Detect which cell encompasses the target text, then output its (x, y) center coordinate. 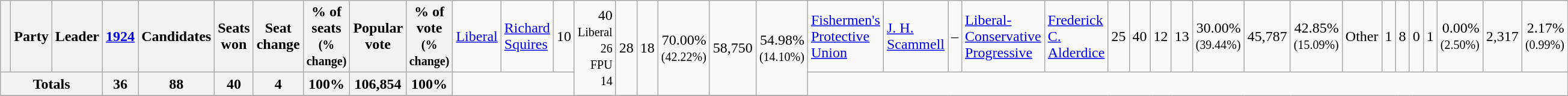
1924 (120, 36)
J. H. Scammell (915, 36)
40Liberal 26FPU 14 (595, 48)
Richard Squires (527, 36)
30.00%(39.44%) (1218, 36)
18 (647, 48)
% of vote(% change) (429, 36)
88 (177, 84)
Frederick C. Alderdice (1076, 36)
Candidates (177, 36)
25 (1118, 36)
58,750 (732, 48)
Liberal (477, 36)
45,787 (1267, 36)
Seat change (278, 36)
Totals (52, 84)
28 (626, 48)
13 (1182, 36)
42.85%(15.09%) (1316, 36)
54.98%(14.10%) (782, 48)
36 (120, 84)
Leader (77, 36)
4 (278, 84)
10 (564, 36)
2.17%(0.99%) (1545, 36)
2,317 (1502, 36)
12 (1160, 36)
Fishermen's Protective Union (845, 36)
Seats won (234, 36)
106,854 (378, 84)
0.00%(2.50%) (1460, 36)
% of seats(% change) (326, 36)
0 (1416, 36)
8 (1402, 36)
Popular vote (378, 36)
Other (1362, 36)
70.00%(42.22%) (684, 48)
– (955, 36)
Liberal-Conservative Progressive (1003, 36)
Party (31, 36)
